Search for the cell housing the specified text and yield its (X, Y) center coordinate. 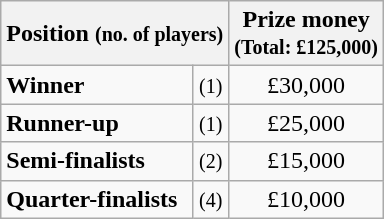
Position (no. of players) (115, 34)
Runner-up (97, 123)
£30,000 (306, 85)
Semi-finalists (97, 161)
(2) (211, 161)
£15,000 (306, 161)
£25,000 (306, 123)
£10,000 (306, 199)
Prize money(Total: £125,000) (306, 34)
(4) (211, 199)
Quarter-finalists (97, 199)
Winner (97, 85)
